From the cell containing the given text, extract its center point as [X, Y] coordinate. 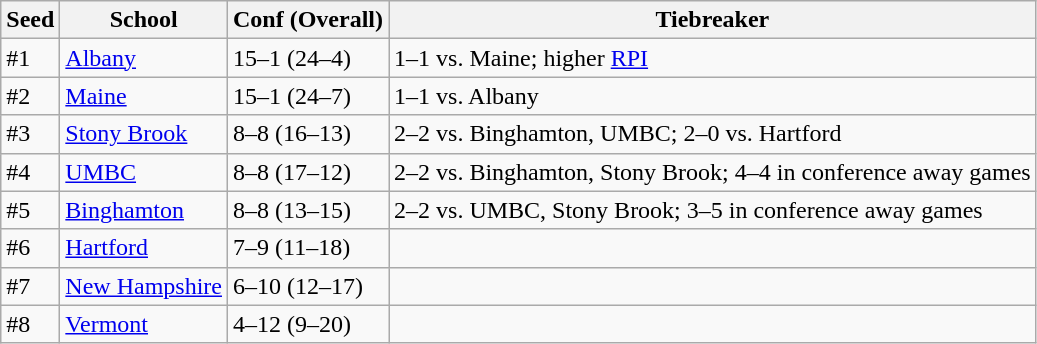
2–2 vs. Binghamton, UMBC; 2–0 vs. Hartford [713, 134]
Conf (Overall) [308, 20]
#8 [30, 324]
15–1 (24–7) [308, 96]
Binghamton [144, 210]
Seed [30, 20]
8–8 (16–13) [308, 134]
1–1 vs. Maine; higher RPI [713, 58]
#5 [30, 210]
2–2 vs. Binghamton, Stony Brook; 4–4 in conference away games [713, 172]
15–1 (24–4) [308, 58]
School [144, 20]
Albany [144, 58]
#7 [30, 286]
1–1 vs. Albany [713, 96]
2–2 vs. UMBC, Stony Brook; 3–5 in conference away games [713, 210]
Tiebreaker [713, 20]
#1 [30, 58]
UMBC [144, 172]
Stony Brook [144, 134]
Hartford [144, 248]
6–10 (12–17) [308, 286]
7–9 (11–18) [308, 248]
#3 [30, 134]
4–12 (9–20) [308, 324]
New Hampshire [144, 286]
8–8 (17–12) [308, 172]
8–8 (13–15) [308, 210]
#6 [30, 248]
Maine [144, 96]
Vermont [144, 324]
#2 [30, 96]
#4 [30, 172]
